Return the (X, Y) coordinate for the center point of the cell that contains the specified text.  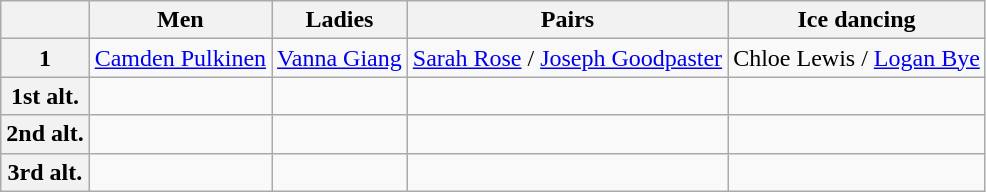
Sarah Rose / Joseph Goodpaster (567, 58)
2nd alt. (45, 134)
Ladies (340, 20)
3rd alt. (45, 172)
1st alt. (45, 96)
Men (180, 20)
1 (45, 58)
Camden Pulkinen (180, 58)
Vanna Giang (340, 58)
Pairs (567, 20)
Chloe Lewis / Logan Bye (857, 58)
Ice dancing (857, 20)
